Output the (X, Y) coordinate of the center of the cell containing the given text.  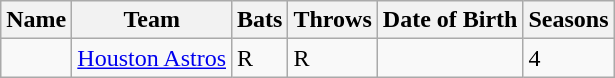
Seasons (568, 20)
Bats (260, 20)
Name (36, 20)
Houston Astros (152, 58)
Date of Birth (450, 20)
4 (568, 58)
Throws (332, 20)
Team (152, 20)
